Capture the cell that displays the provided text and extract its (X, Y) central coordinate. 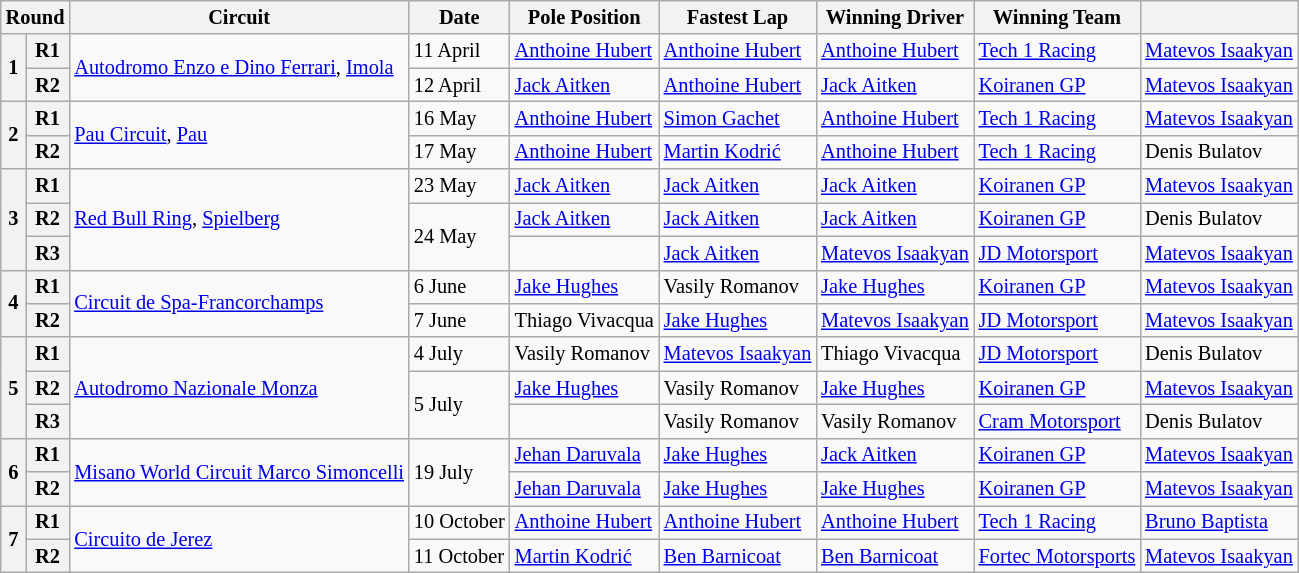
12 April (460, 85)
23 May (460, 186)
Date (460, 17)
Cram Motorsport (1058, 421)
Fortec Motorsports (1058, 556)
5 July (460, 404)
6 (14, 472)
Autodromo Nazionale Monza (239, 388)
Fastest Lap (738, 17)
17 May (460, 152)
Round (36, 17)
Autodromo Enzo e Dino Ferrari, Imola (239, 68)
6 June (460, 287)
19 July (460, 472)
11 April (460, 51)
Winning Driver (894, 17)
10 October (460, 522)
5 (14, 388)
Circuito de Jerez (239, 538)
11 October (460, 556)
Simon Gachet (738, 118)
16 May (460, 118)
2 (14, 134)
Red Bull Ring, Spielberg (239, 220)
Circuit de Spa-Francorchamps (239, 304)
Misano World Circuit Marco Simoncelli (239, 472)
4 July (460, 354)
7 (14, 538)
Pau Circuit, Pau (239, 134)
Pole Position (584, 17)
4 (14, 304)
Circuit (239, 17)
3 (14, 220)
7 June (460, 320)
Bruno Baptista (1218, 522)
24 May (460, 236)
Winning Team (1058, 17)
1 (14, 68)
